Determine the [X, Y] coordinate at the center of the cell enclosing the given text.  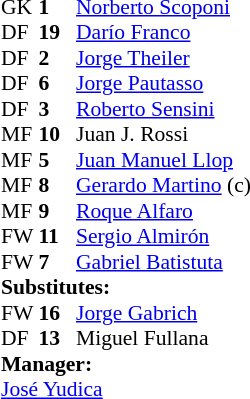
3 [57, 109]
16 [57, 313]
5 [57, 160]
8 [57, 185]
11 [57, 237]
7 [57, 262]
10 [57, 135]
6 [57, 83]
13 [57, 339]
2 [57, 58]
19 [57, 33]
9 [57, 211]
